Scan for the cell matching the given text and deliver its (X, Y) coordinate at center. 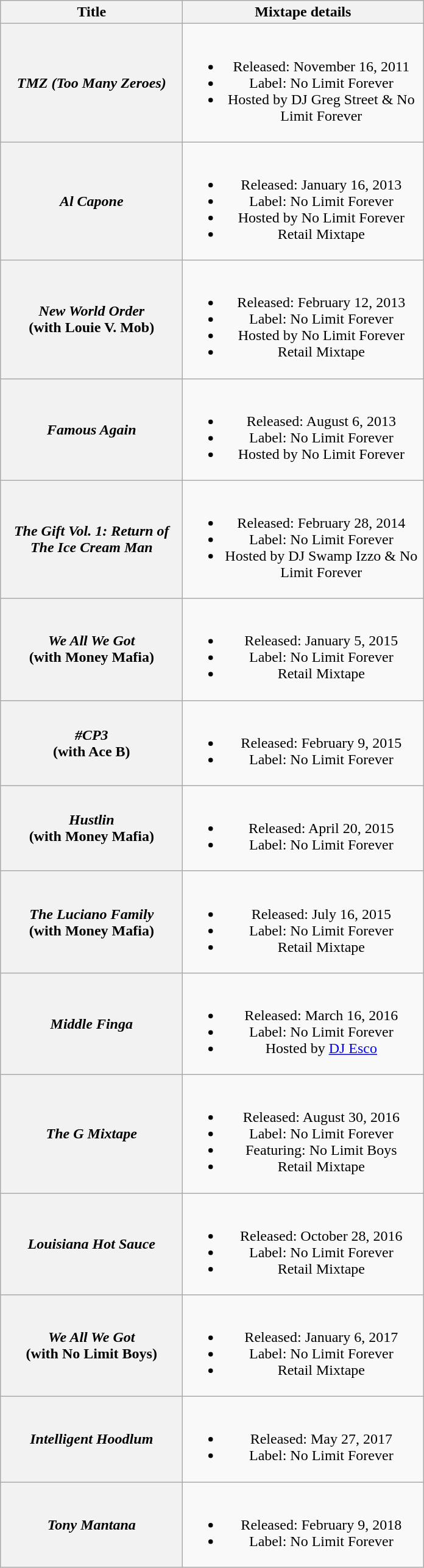
The Luciano Family(with Money Mafia) (91, 921)
Released: January 5, 2015Label: No Limit ForeverRetail Mixtape (303, 650)
TMZ (Too Many Zeroes) (91, 83)
The G Mixtape (91, 1133)
Famous Again (91, 429)
Released: February 28, 2014Label: No Limit ForeverHosted by DJ Swamp Izzo & No Limit Forever (303, 539)
Title (91, 12)
Released: February 9, 2018Label: No Limit Forever (303, 1525)
Hustlin(with Money Mafia) (91, 828)
Mixtape details (303, 12)
Released: January 16, 2013Label: No Limit ForeverHosted by No Limit ForeverRetail Mixtape (303, 201)
Released: May 27, 2017Label: No Limit Forever (303, 1439)
Intelligent Hoodlum (91, 1439)
Released: March 16, 2016Label: No Limit ForeverHosted by DJ Esco (303, 1024)
Released: January 6, 2017Label: No Limit ForeverRetail Mixtape (303, 1346)
New World Order (with Louie V. Mob) (91, 319)
The Gift Vol. 1: Return of The Ice Cream Man (91, 539)
We All We Got (with Money Mafia) (91, 650)
Louisiana Hot Sauce (91, 1244)
Released: February 9, 2015Label: No Limit Forever (303, 743)
#CP3 (with Ace B) (91, 743)
Released: August 30, 2016Label: No Limit ForeverFeaturing: No Limit BoysRetail Mixtape (303, 1133)
Released: April 20, 2015Label: No Limit Forever (303, 828)
Released: November 16, 2011Label: No Limit ForeverHosted by DJ Greg Street & No Limit Forever (303, 83)
Released: October 28, 2016Label: No Limit ForeverRetail Mixtape (303, 1244)
Released: August 6, 2013Label: No Limit ForeverHosted by No Limit Forever (303, 429)
We All We Got (with No Limit Boys) (91, 1346)
Tony Mantana (91, 1525)
Al Capone (91, 201)
Middle Finga (91, 1024)
Released: July 16, 2015Label: No Limit ForeverRetail Mixtape (303, 921)
Released: February 12, 2013Label: No Limit ForeverHosted by No Limit ForeverRetail Mixtape (303, 319)
